Return the (x, y) coordinate for the center point of the cell that contains the specified text.  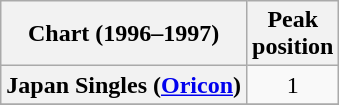
1 (293, 85)
Chart (1996–1997) (124, 34)
Japan Singles (Oricon) (124, 85)
Peakposition (293, 34)
